Provide the [X, Y] coordinate of the cell's center where the given text is located.  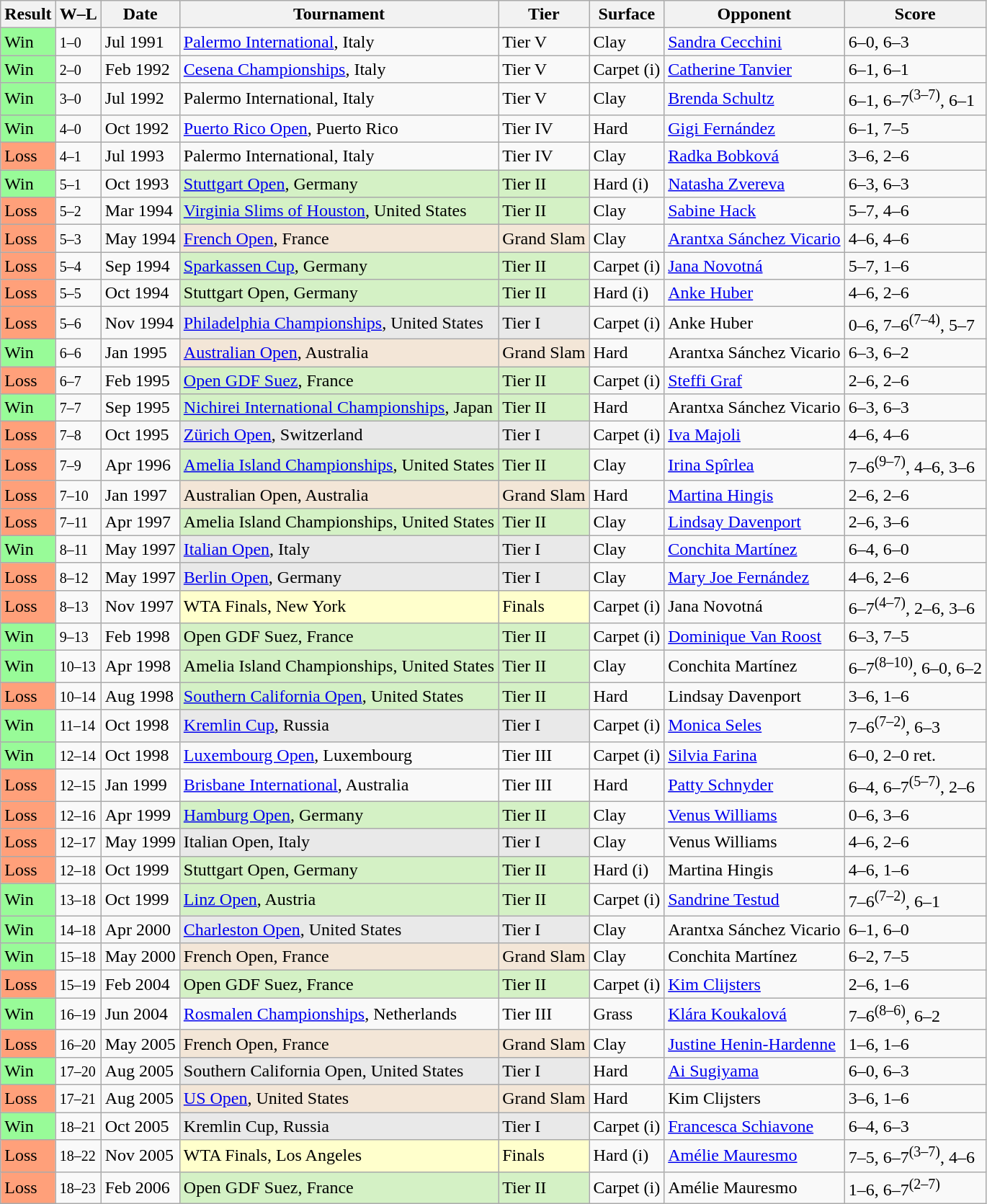
4–0 [78, 128]
17–21 [78, 1099]
0–6, 3–6 [915, 815]
5–4 [78, 266]
Surface [627, 14]
12–14 [78, 755]
Oct 1994 [140, 293]
5–5 [78, 293]
6–2, 7–5 [915, 957]
8–11 [78, 549]
1–6, 1–6 [915, 1043]
Luxembourg Open, Luxembourg [339, 755]
May 1994 [140, 238]
18–23 [78, 1187]
7–10 [78, 494]
6–6 [78, 352]
Catherine Tanvier [754, 69]
Apr 1997 [140, 522]
Tournament [339, 14]
Date [140, 14]
Rosmalen Championships, Netherlands [339, 1015]
Grass [627, 1015]
Jan 1997 [140, 494]
4–1 [78, 156]
US Open, United States [339, 1099]
7–6(9–7), 4–6, 3–6 [915, 465]
Opponent [754, 14]
Apr 1998 [140, 666]
Oct 1992 [140, 128]
Oct 2005 [140, 1126]
7–6(7–2), 6–1 [915, 899]
12–15 [78, 785]
6–4, 6–3 [915, 1126]
11–14 [78, 726]
Sandra Cecchini [754, 42]
Zürich Open, Switzerland [339, 435]
13–18 [78, 899]
May 2000 [140, 957]
Patty Schnyder [754, 785]
8–12 [78, 576]
12–16 [78, 815]
2–6, 3–6 [915, 522]
10–13 [78, 666]
Apr 2000 [140, 929]
3–6, 2–6 [915, 156]
9–13 [78, 636]
7–11 [78, 522]
14–18 [78, 929]
Irina Spîrlea [754, 465]
Jun 2004 [140, 1015]
Feb 1995 [140, 380]
Result [28, 14]
Oct 1993 [140, 184]
Justine Henin-Hardenne [754, 1043]
W–L [78, 14]
Sparkassen Cup, Germany [339, 266]
6–4, 6–7(5–7), 2–6 [915, 785]
Berlin Open, Germany [339, 576]
2–0 [78, 69]
1–0 [78, 42]
12–17 [78, 842]
Ai Sugiyama [754, 1071]
Iva Majoli [754, 435]
Steffi Graf [754, 380]
Radka Bobková [754, 156]
Aug 1998 [140, 696]
6–3, 7–5 [915, 636]
0–6, 7–6(7–4), 5–7 [915, 323]
6–3, 6–2 [915, 352]
Feb 1992 [140, 69]
5–3 [78, 238]
7–7 [78, 408]
5–7, 4–6 [915, 211]
Virginia Slims of Houston, United States [339, 211]
Feb 2006 [140, 1187]
Gigi Fernández [754, 128]
12–18 [78, 870]
Philadelphia Championships, United States [339, 323]
Klára Koukalová [754, 1015]
Mary Joe Fernández [754, 576]
4–6, 1–6 [915, 870]
5–6 [78, 323]
Feb 1998 [140, 636]
Sabine Hack [754, 211]
2–6, 1–6 [915, 984]
Brenda Schultz [754, 99]
15–19 [78, 984]
Nichirei International Championships, Japan [339, 408]
Charleston Open, United States [339, 929]
7–8 [78, 435]
17–20 [78, 1071]
Hamburg Open, Germany [339, 815]
Jul 1992 [140, 99]
6–0, 2–0 ret. [915, 755]
6–7(8–10), 6–0, 6–2 [915, 666]
7–9 [78, 465]
Francesca Schiavone [754, 1126]
5–2 [78, 211]
Natasha Zvereva [754, 184]
WTA Finals, Los Angeles [339, 1156]
8–13 [78, 607]
Silvia Farina [754, 755]
Feb 2004 [140, 984]
6–7 [78, 380]
May 2005 [140, 1043]
18–22 [78, 1156]
Oct 1995 [140, 435]
Nov 1997 [140, 607]
Dominique Van Roost [754, 636]
6–1, 6–1 [915, 69]
18–21 [78, 1126]
Cesena Championships, Italy [339, 69]
Nov 2005 [140, 1156]
6–1, 6–7(3–7), 6–1 [915, 99]
Linz Open, Austria [339, 899]
16–20 [78, 1043]
15–18 [78, 957]
10–14 [78, 696]
Score [915, 14]
Jan 1999 [140, 785]
6–4, 6–0 [915, 549]
5–7, 1–6 [915, 266]
3–0 [78, 99]
16–19 [78, 1015]
Brisbane International, Australia [339, 785]
6–7(4–7), 2–6, 3–6 [915, 607]
5–1 [78, 184]
7–6(8–6), 6–2 [915, 1015]
6–1, 7–5 [915, 128]
Sep 1995 [140, 408]
Sandrine Testud [754, 899]
7–5, 6–7(3–7), 4–6 [915, 1156]
Mar 1994 [140, 211]
Tier [544, 14]
Nov 1994 [140, 323]
7–6(7–2), 6–3 [915, 726]
Jul 1993 [140, 156]
Puerto Rico Open, Puerto Rico [339, 128]
1–6, 6–7(2–7) [915, 1187]
Apr 1999 [140, 815]
6–1, 6–0 [915, 929]
Apr 1996 [140, 465]
Monica Seles [754, 726]
Jul 1991 [140, 42]
Jan 1995 [140, 352]
May 1999 [140, 842]
WTA Finals, New York [339, 607]
Sep 1994 [140, 266]
